Pinpoint the cell where the given text exists, returning its (x, y) midpoint coordinate. 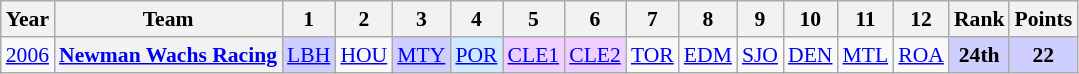
6 (595, 19)
9 (760, 19)
3 (421, 19)
MTL (866, 55)
Team (168, 19)
5 (533, 19)
EDM (708, 55)
24th (980, 55)
ROA (921, 55)
10 (810, 19)
HOU (364, 55)
8 (708, 19)
MTY (421, 55)
DEN (810, 55)
12 (921, 19)
7 (652, 19)
SJO (760, 55)
CLE2 (595, 55)
Points (1043, 19)
TOR (652, 55)
2006 (28, 55)
1 (308, 19)
CLE1 (533, 55)
Rank (980, 19)
2 (364, 19)
Year (28, 19)
POR (476, 55)
LBH (308, 55)
4 (476, 19)
11 (866, 19)
Newman Wachs Racing (168, 55)
22 (1043, 55)
